Provide the (x, y) coordinate of the cell's center where the given text is located.  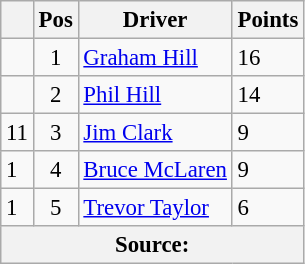
6 (268, 208)
11 (18, 133)
Bruce McLaren (155, 170)
Graham Hill (155, 58)
4 (56, 170)
3 (56, 133)
Source: (152, 245)
5 (56, 208)
Phil Hill (155, 95)
16 (268, 58)
Pos (56, 20)
2 (56, 95)
Trevor Taylor (155, 208)
Points (268, 20)
Driver (155, 20)
Jim Clark (155, 133)
14 (268, 95)
